Provide the [X, Y] coordinate of the cell's center where the given text is located.  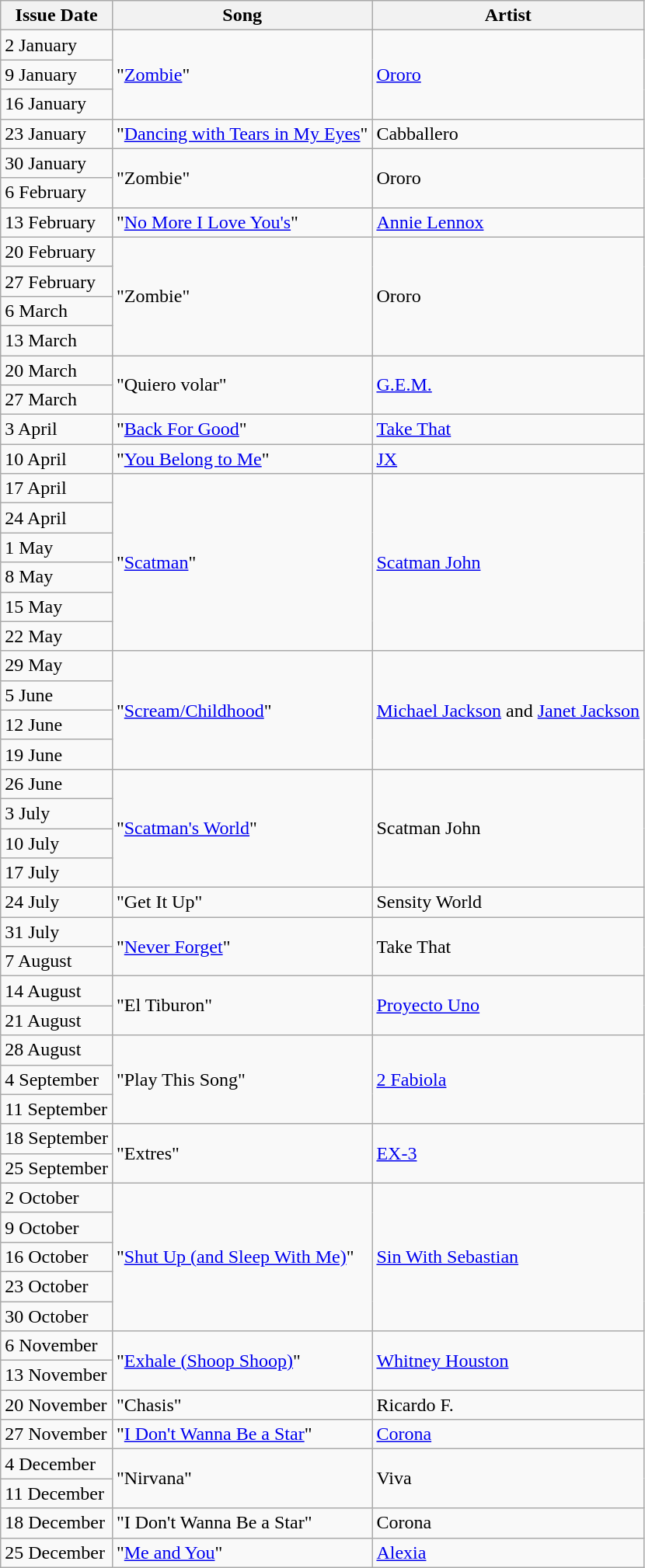
27 November [57, 1434]
12 June [57, 725]
18 December [57, 1523]
4 December [57, 1464]
Issue Date [57, 16]
"Nirvana" [242, 1479]
20 November [57, 1405]
13 March [57, 340]
5 June [57, 695]
11 December [57, 1493]
"You Belong to Me" [242, 459]
Sensity World [508, 902]
"Quiero volar" [242, 385]
28 August [57, 1050]
"Scatman" [242, 562]
Sin With Sebastian [508, 1257]
3 April [57, 429]
"Scatman's World" [242, 828]
Annie Lennox [508, 222]
30 January [57, 163]
"El Tiburon" [242, 1006]
Viva [508, 1479]
1 May [57, 548]
27 March [57, 400]
29 May [57, 666]
23 January [57, 134]
Alexia [508, 1552]
"Shut Up (and Sleep With Me)" [242, 1257]
23 October [57, 1286]
10 July [57, 843]
"No More I Love You's" [242, 222]
24 April [57, 518]
"Me and You" [242, 1552]
8 May [57, 577]
17 July [57, 873]
13 February [57, 222]
17 April [57, 488]
EX-3 [508, 1153]
9 October [57, 1227]
"Back For Good" [242, 429]
"Dancing with Tears in My Eyes" [242, 134]
2 Fabiola [508, 1080]
30 October [57, 1316]
7 August [57, 961]
Proyecto Uno [508, 1006]
9 January [57, 75]
3 July [57, 813]
11 September [57, 1109]
16 October [57, 1257]
Song [242, 16]
6 March [57, 311]
Michael Jackson and Janet Jackson [508, 710]
13 November [57, 1375]
Cabballero [508, 134]
4 September [57, 1080]
22 May [57, 636]
6 November [57, 1346]
2 January [57, 45]
G.E.M. [508, 385]
15 May [57, 607]
21 August [57, 1020]
"Extres" [242, 1153]
31 July [57, 932]
6 February [57, 193]
26 June [57, 784]
Whitney Houston [508, 1361]
Ricardo F. [508, 1405]
18 September [57, 1139]
14 August [57, 991]
"Never Forget" [242, 947]
19 June [57, 754]
"Exhale (Shoop Shoop)" [242, 1361]
24 July [57, 902]
"Scream/Childhood" [242, 710]
"Play This Song" [242, 1080]
Artist [508, 16]
JX [508, 459]
20 February [57, 252]
"Get It Up" [242, 902]
16 January [57, 104]
25 December [57, 1552]
10 April [57, 459]
"Chasis" [242, 1405]
20 March [57, 370]
27 February [57, 281]
2 October [57, 1198]
25 September [57, 1168]
